Identify which cell holds the provided text, then report its [x, y] central coordinate. 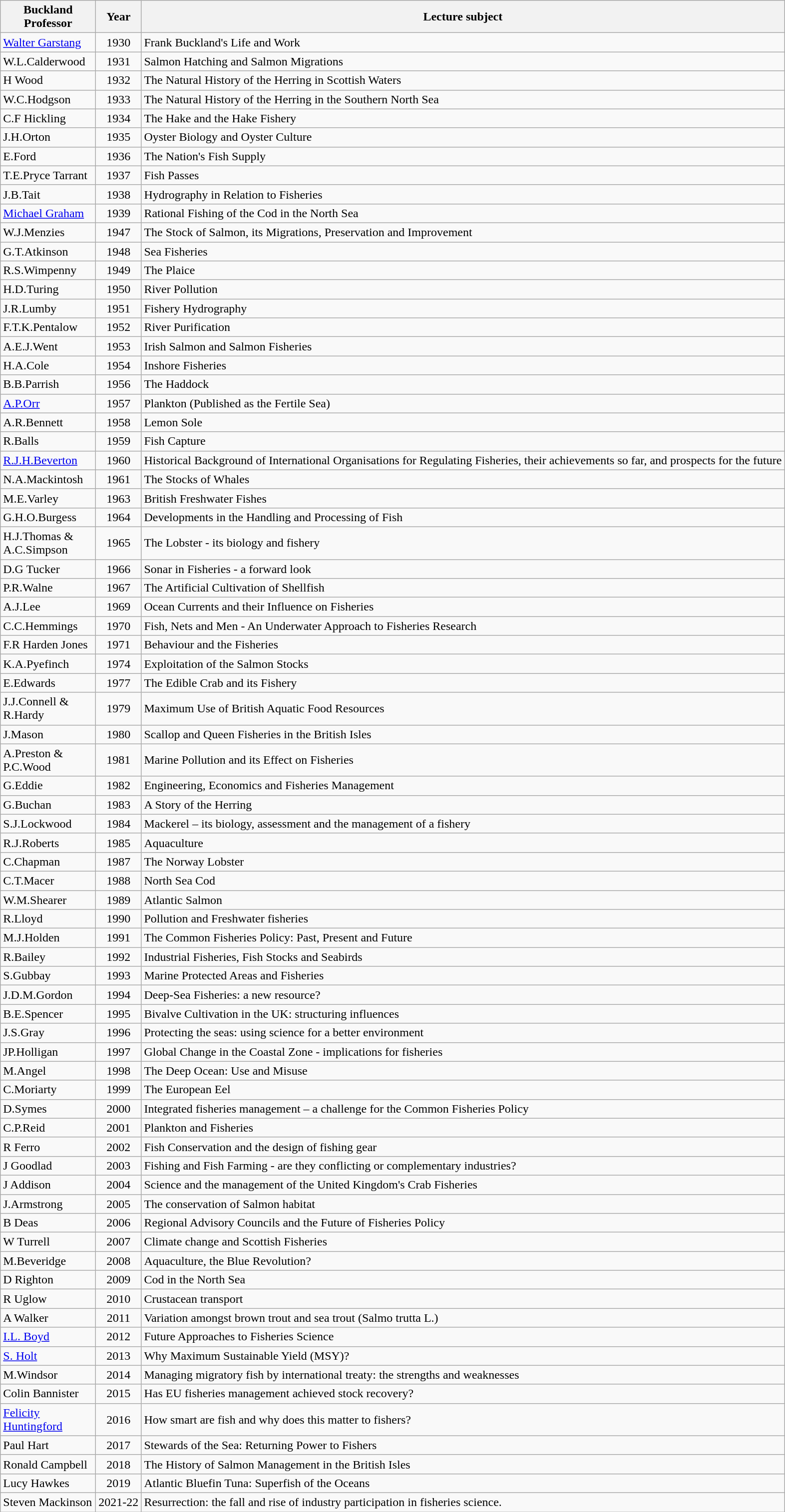
B Deas [48, 1223]
S. Holt [48, 1356]
W.C.Hodgson [48, 99]
Colin Bannister [48, 1394]
1997 [119, 1052]
A Story of the Herring [463, 805]
Plankton and Fisheries [463, 1128]
Future Approaches to Fisheries Science [463, 1337]
Fishing and Fish Farming - are they conflicting or complementary industries? [463, 1166]
Steven Mackinson [48, 1502]
Protecting the seas: using science for a better environment [463, 1033]
1959 [119, 441]
The Common Fisheries Policy: Past, Present and Future [463, 938]
2014 [119, 1375]
1995 [119, 1014]
A.P.Orr [48, 403]
The Haddock [463, 384]
G.Buchan [48, 805]
1969 [119, 607]
Ocean Currents and their Influence on Fisheries [463, 607]
2011 [119, 1318]
R Ferro [48, 1147]
JP.Holligan [48, 1052]
2015 [119, 1394]
2012 [119, 1337]
Scallop and Queen Fisheries in the British Isles [463, 734]
Historical Background of International Organisations for Regulating Fisheries, their achievements so far, and prospects for the future [463, 460]
1974 [119, 664]
Developments in the Handling and Processing of Fish [463, 517]
The Lobster - its biology and fishery [463, 543]
C.Chapman [48, 862]
The Nation's Fish Supply [463, 156]
G.Eddie [48, 786]
E.Edwards [48, 683]
Marine Protected Areas and Fisheries [463, 976]
Salmon Hatching and Salmon Migrations [463, 61]
Ronald Campbell [48, 1464]
Atlantic Salmon [463, 900]
1979 [119, 709]
1935 [119, 137]
1999 [119, 1090]
Buckland Professor [48, 17]
1980 [119, 734]
The conservation of Salmon habitat [463, 1204]
J.J.Connell & R.Hardy [48, 709]
J Goodlad [48, 1166]
2013 [119, 1356]
Pollution and Freshwater fisheries [463, 919]
1989 [119, 900]
Fish, Nets and Men - An Underwater Approach to Fisheries Research [463, 626]
How smart are fish and why does this matter to fishers? [463, 1420]
1934 [119, 118]
1994 [119, 995]
2007 [119, 1242]
Bivalve Cultivation in the UK: structuring influences [463, 1014]
C.Moriarty [48, 1090]
1964 [119, 517]
1957 [119, 403]
Year [119, 17]
Aquaculture, the Blue Revolution? [463, 1261]
1966 [119, 569]
Has EU fisheries management achieved stock recovery? [463, 1394]
Global Change in the Coastal Zone - implications for fisheries [463, 1052]
C.C.Hemmings [48, 626]
British Freshwater Fishes [463, 498]
2005 [119, 1204]
Atlantic Bluefin Tuna: Superfish of the Oceans [463, 1483]
E.Ford [48, 156]
The Hake and the Hake Fishery [463, 118]
R.Lloyd [48, 919]
Oyster Biology and Oyster Culture [463, 137]
1931 [119, 61]
J.B.Tait [48, 194]
G.T.Atkinson [48, 251]
P.R.Walne [48, 588]
A Walker [48, 1318]
1952 [119, 327]
Fish Conservation and the design of fishing gear [463, 1147]
1950 [119, 290]
1992 [119, 957]
Sonar in Fisheries - a forward look [463, 569]
M.Windsor [48, 1375]
1958 [119, 422]
2001 [119, 1128]
B.B.Parrish [48, 384]
Deep-Sea Fisheries: a new resource? [463, 995]
Mackerel – its biology, assessment and the management of a fishery [463, 824]
C.T.Macer [48, 881]
2009 [119, 1280]
Hydrography in Relation to Fisheries [463, 194]
H.A.Cole [48, 365]
R.Balls [48, 441]
H Wood [48, 80]
Plankton (Published as the Fertile Sea) [463, 403]
T.E.Pryce Tarrant [48, 175]
J.Mason [48, 734]
2004 [119, 1185]
A.R.Bennett [48, 422]
2003 [119, 1166]
B.E.Spencer [48, 1014]
Cod in the North Sea [463, 1280]
1977 [119, 683]
The Stocks of Whales [463, 479]
D.G Tucker [48, 569]
Fishery Hydrography [463, 308]
R Uglow [48, 1299]
The Norway Lobster [463, 862]
1960 [119, 460]
M.Beveridge [48, 1261]
G.H.O.Burgess [48, 517]
1949 [119, 271]
Walter Garstang [48, 42]
1993 [119, 976]
Resurrection: the fall and rise of industry participation in fisheries science. [463, 1502]
1961 [119, 479]
J.D.M.Gordon [48, 995]
Rational Fishing of the Cod in the North Sea [463, 213]
I.L. Boyd [48, 1337]
A.Preston & P.C.Wood [48, 760]
Frank Buckland's Life and Work [463, 42]
Engineering, Economics and Fisheries Management [463, 786]
H.J.Thomas & A.C.Simpson [48, 543]
Lemon Sole [463, 422]
River Purification [463, 327]
C.F Hickling [48, 118]
W Turrell [48, 1242]
F.T.K.Pentalow [48, 327]
Felicity Huntingford [48, 1420]
1990 [119, 919]
1970 [119, 626]
R.J.H.Beverton [48, 460]
1930 [119, 42]
J.Armstrong [48, 1204]
1948 [119, 251]
Stewards of the Sea: Returning Power to Fishers [463, 1445]
2006 [119, 1223]
2016 [119, 1420]
J.R.Lumby [48, 308]
Why Maximum Sustainable Yield (MSY)? [463, 1356]
The Natural History of the Herring in the Southern North Sea [463, 99]
J.S.Gray [48, 1033]
The Artificial Cultivation of Shellfish [463, 588]
1938 [119, 194]
1987 [119, 862]
1947 [119, 232]
J.H.Orton [48, 137]
1956 [119, 384]
1937 [119, 175]
Crustacean transport [463, 1299]
2019 [119, 1483]
1932 [119, 80]
Integrated fisheries management – a challenge for the Common Fisheries Policy [463, 1109]
D Righton [48, 1280]
Science and the management of the United Kingdom's Crab Fisheries [463, 1185]
1985 [119, 843]
1981 [119, 760]
Inshore Fisheries [463, 365]
1998 [119, 1071]
1951 [119, 308]
1996 [119, 1033]
R.J.Roberts [48, 843]
Irish Salmon and Salmon Fisheries [463, 346]
Variation amongst brown trout and sea trout (Salmo trutta L.) [463, 1318]
Sea Fisheries [463, 251]
M.E.Varley [48, 498]
1933 [119, 99]
2018 [119, 1464]
S.Gubbay [48, 976]
The History of Salmon Management in the British Isles [463, 1464]
K.A.Pyefinch [48, 664]
The Natural History of the Herring in Scottish Waters [463, 80]
Paul Hart [48, 1445]
1953 [119, 346]
Regional Advisory Councils and the Future of Fisheries Policy [463, 1223]
W.M.Shearer [48, 900]
M.Angel [48, 1071]
Fish Capture [463, 441]
C.P.Reid [48, 1128]
W.L.Calderwood [48, 61]
1984 [119, 824]
1936 [119, 156]
F.R Harden Jones [48, 645]
2002 [119, 1147]
J Addison [48, 1185]
A.J.Lee [48, 607]
M.J.Holden [48, 938]
Behaviour and the Fisheries [463, 645]
1967 [119, 588]
1965 [119, 543]
Climate change and Scottish Fisheries [463, 1242]
S.J.Lockwood [48, 824]
The Deep Ocean: Use and Misuse [463, 1071]
R.Bailey [48, 957]
1983 [119, 805]
1988 [119, 881]
1991 [119, 938]
R.S.Wimpenny [48, 271]
Lecture subject [463, 17]
River Pollution [463, 290]
1971 [119, 645]
Lucy Hawkes [48, 1483]
2008 [119, 1261]
The Stock of Salmon, its Migrations, Preservation and Improvement [463, 232]
Michael Graham [48, 213]
Exploitation of the Salmon Stocks [463, 664]
1982 [119, 786]
Industrial Fisheries, Fish Stocks and Seabirds [463, 957]
The Edible Crab and its Fishery [463, 683]
2021-22 [119, 1502]
N.A.Mackintosh [48, 479]
Aquaculture [463, 843]
2017 [119, 1445]
H.D.Turing [48, 290]
1939 [119, 213]
W.J.Menzies [48, 232]
Marine Pollution and its Effect on Fisheries [463, 760]
2000 [119, 1109]
1963 [119, 498]
The European Eel [463, 1090]
D.Symes [48, 1109]
The Plaice [463, 271]
Maximum Use of British Aquatic Food Resources [463, 709]
Fish Passes [463, 175]
A.E.J.Went [48, 346]
North Sea Cod [463, 881]
2010 [119, 1299]
Managing migratory fish by international treaty: the strengths and weaknesses [463, 1375]
1954 [119, 365]
